Output the [x, y] coordinate of the center of the cell containing the given text.  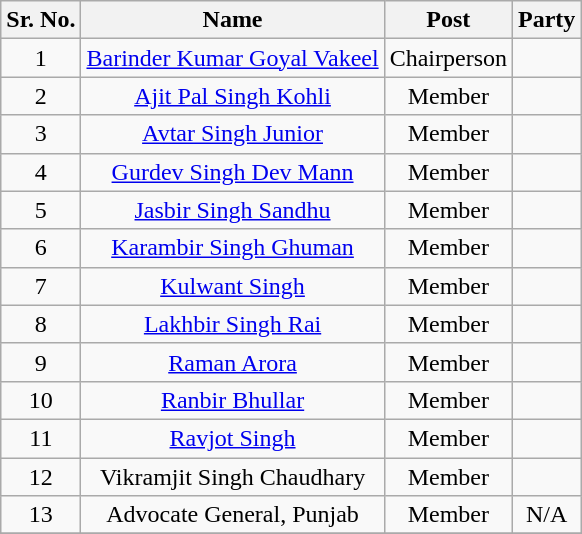
7 [41, 286]
Avtar Singh Junior [232, 134]
Lakhbir Singh Rai [232, 324]
Advocate General, Punjab [232, 515]
Chairperson [448, 58]
2 [41, 96]
Jasbir Singh Sandhu [232, 210]
Ranbir Bhullar [232, 400]
5 [41, 210]
Name [232, 20]
Ajit Pal Singh Kohli [232, 96]
1 [41, 58]
Barinder Kumar Goyal Vakeel [232, 58]
Vikramjit Singh Chaudhary [232, 477]
4 [41, 172]
Party [547, 20]
Kulwant Singh [232, 286]
Ravjot Singh [232, 438]
6 [41, 248]
Gurdev Singh Dev Mann [232, 172]
10 [41, 400]
Sr. No. [41, 20]
12 [41, 477]
8 [41, 324]
Post [448, 20]
9 [41, 362]
13 [41, 515]
11 [41, 438]
Karambir Singh Ghuman [232, 248]
3 [41, 134]
N/A [547, 515]
Raman Arora [232, 362]
